Find where the given text appears and provide that cell's center as [x, y] coordinate. 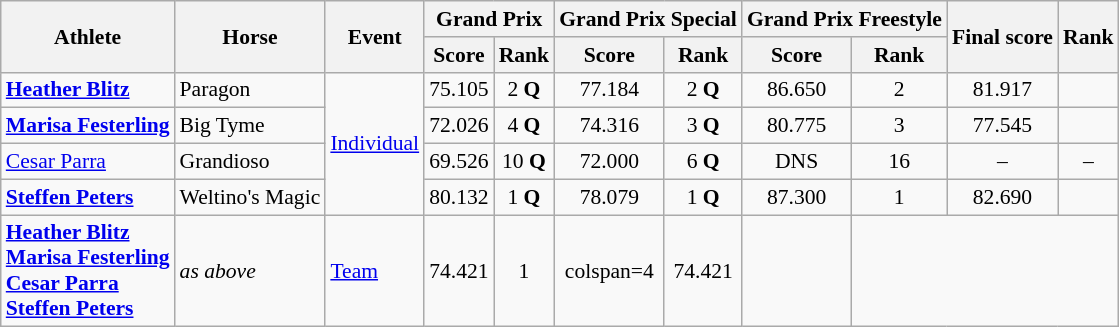
82.690 [1002, 197]
as above [250, 271]
Weltino's Magic [250, 197]
72.000 [609, 162]
10 Q [524, 162]
86.650 [797, 90]
Grand Prix Special [648, 19]
Event [374, 36]
Horse [250, 36]
72.026 [458, 126]
74.316 [609, 126]
Big Tyme [250, 126]
87.300 [797, 197]
69.526 [458, 162]
Cesar Parra [88, 162]
Grand Prix [489, 19]
Heather BlitzMarisa FesterlingCesar ParraSteffen Peters [88, 271]
Heather Blitz [88, 90]
Grandioso [250, 162]
16 [899, 162]
3 Q [702, 126]
75.105 [458, 90]
77.184 [609, 90]
2 [899, 90]
80.775 [797, 126]
Grand Prix Freestyle [844, 19]
Paragon [250, 90]
3 [899, 126]
colspan=4 [609, 271]
Final score [1002, 36]
DNS [797, 162]
6 Q [702, 162]
Steffen Peters [88, 197]
Individual [374, 143]
4 Q [524, 126]
77.545 [1002, 126]
81.917 [1002, 90]
80.132 [458, 197]
Marisa Festerling [88, 126]
Team [374, 271]
78.079 [609, 197]
Athlete [88, 36]
